Return (x, y) of the center of cell containing provided text 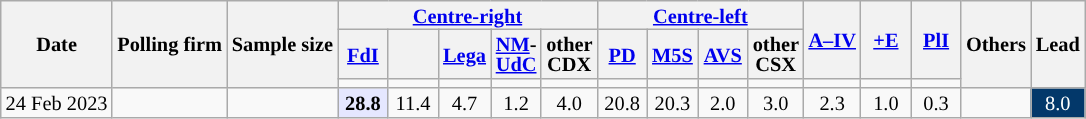
Date (57, 44)
FdI (363, 54)
Sample size (282, 44)
other CSX (776, 54)
Centre-right (468, 14)
other CDX (569, 54)
Centre-left (700, 14)
4.0 (569, 102)
Lead (1058, 44)
24 Feb 2023 (57, 102)
11.4 (413, 102)
1.2 (516, 102)
2.3 (832, 102)
AVS (723, 54)
20.8 (622, 102)
2.0 (723, 102)
Lega (464, 54)
PD (622, 54)
+E (886, 39)
0.3 (936, 102)
Polling firm (169, 44)
PlI (936, 39)
1.0 (886, 102)
4.7 (464, 102)
Others (996, 44)
28.8 (363, 102)
M5S (672, 54)
NM-UdC (516, 54)
3.0 (776, 102)
A–IV (832, 39)
8.0 (1058, 102)
20.3 (672, 102)
